Find where the given text appears and provide that cell's center as (x, y) coordinate. 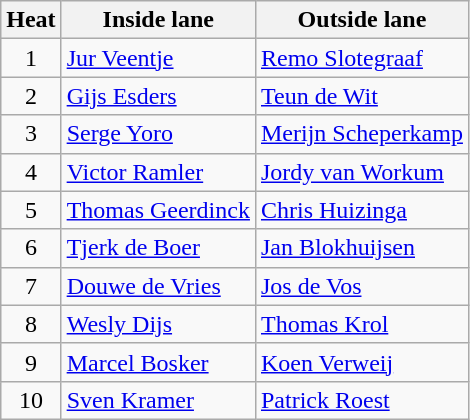
Thomas Krol (362, 324)
8 (31, 324)
Merijn Scheperkamp (362, 134)
1 (31, 58)
Koen Verweij (362, 362)
Victor Ramler (158, 172)
Heat (31, 20)
2 (31, 96)
Thomas Geerdinck (158, 210)
Douwe de Vries (158, 286)
Jos de Vos (362, 286)
Outside lane (362, 20)
Teun de Wit (362, 96)
Gijs Esders (158, 96)
7 (31, 286)
Wesly Dijs (158, 324)
Jordy van Workum (362, 172)
5 (31, 210)
Serge Yoro (158, 134)
Patrick Roest (362, 400)
6 (31, 248)
Tjerk de Boer (158, 248)
Jur Veentje (158, 58)
9 (31, 362)
Inside lane (158, 20)
3 (31, 134)
Marcel Bosker (158, 362)
Remo Slotegraaf (362, 58)
Chris Huizinga (362, 210)
Jan Blokhuijsen (362, 248)
10 (31, 400)
Sven Kramer (158, 400)
4 (31, 172)
